Return the [X, Y] coordinate for the center point of the cell that contains the specified text.  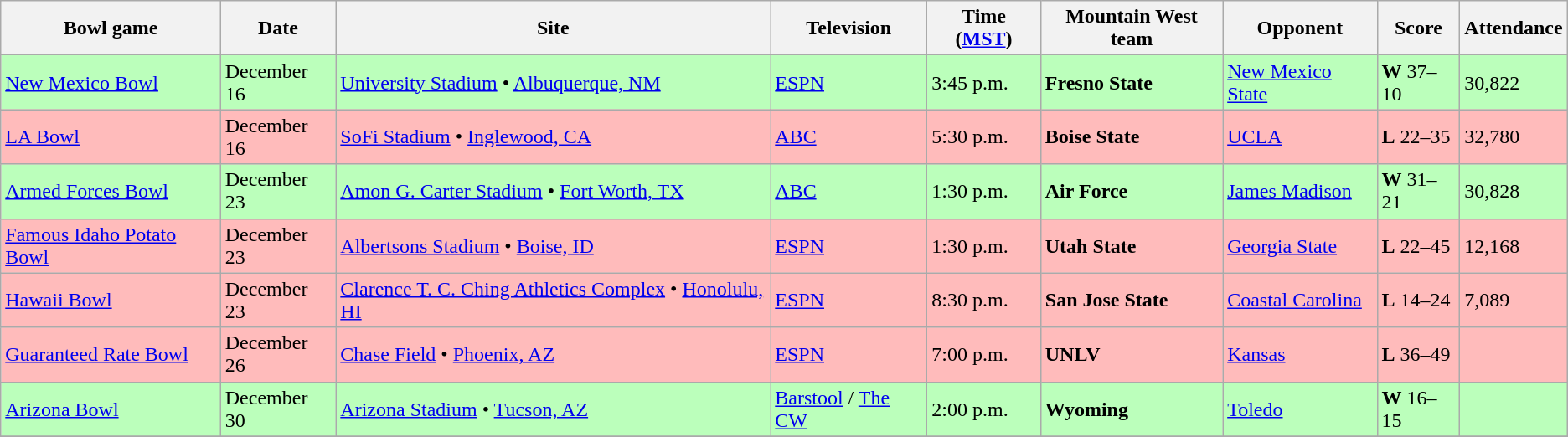
Site [553, 28]
Hawaii Bowl [111, 300]
December 26 [278, 355]
Time (MST) [983, 28]
New Mexico State [1300, 82]
December 30 [278, 409]
L 36–49 [1419, 355]
Clarence T. C. Ching Athletics Complex • Honolulu, HI [553, 300]
Coastal Carolina [1300, 300]
8:30 p.m. [983, 300]
W 31–21 [1419, 191]
Utah State [1131, 246]
Bowl game [111, 28]
30,828 [1514, 191]
W 16–15 [1419, 409]
Georgia State [1300, 246]
San Jose State [1131, 300]
12,168 [1514, 246]
University Stadium • Albuquerque, NM [553, 82]
UCLA [1300, 137]
32,780 [1514, 137]
Barstool / The CW [849, 409]
Attendance [1514, 28]
L 14–24 [1419, 300]
Date [278, 28]
Guaranteed Rate Bowl [111, 355]
Wyoming [1131, 409]
3:45 p.m. [983, 82]
Armed Forces Bowl [111, 191]
New Mexico Bowl [111, 82]
7:00 p.m. [983, 355]
Arizona Bowl [111, 409]
Television [849, 28]
Arizona Stadium • Tucson, AZ [553, 409]
Mountain West team [1131, 28]
Kansas [1300, 355]
5:30 p.m. [983, 137]
2:00 p.m. [983, 409]
Amon G. Carter Stadium • Fort Worth, TX [553, 191]
Toledo [1300, 409]
Fresno State [1131, 82]
Albertsons Stadium • Boise, ID [553, 246]
Boise State [1131, 137]
James Madison [1300, 191]
Score [1419, 28]
Famous Idaho Potato Bowl [111, 246]
Air Force [1131, 191]
Chase Field • Phoenix, AZ [553, 355]
LA Bowl [111, 137]
L 22–35 [1419, 137]
Opponent [1300, 28]
L 22–45 [1419, 246]
7,089 [1514, 300]
W 37–10 [1419, 82]
30,822 [1514, 82]
UNLV [1131, 355]
SoFi Stadium • Inglewood, CA [553, 137]
